Provide the [x, y] coordinate of the cell's center where the given text is located.  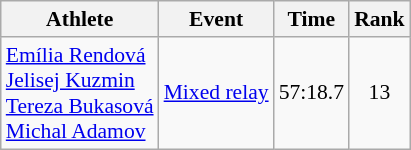
13 [380, 93]
57:18.7 [312, 93]
Rank [380, 19]
Mixed relay [216, 93]
Emília RendováJelisej KuzminTereza BukasováMichal Adamov [80, 93]
Athlete [80, 19]
Event [216, 19]
Time [312, 19]
